Extract the (X, Y) coordinate from the center of the cell holding the provided text.  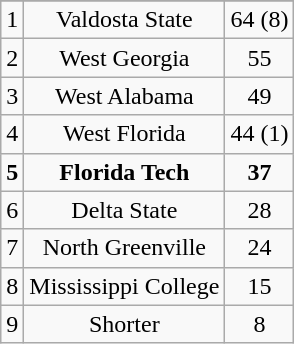
49 (260, 96)
1 (12, 20)
West Alabama (124, 96)
3 (12, 96)
West Florida (124, 134)
Valdosta State (124, 20)
7 (12, 248)
6 (12, 210)
15 (260, 286)
24 (260, 248)
9 (12, 324)
55 (260, 58)
Mississippi College (124, 286)
Shorter (124, 324)
North Greenville (124, 248)
37 (260, 172)
Delta State (124, 210)
2 (12, 58)
West Georgia (124, 58)
5 (12, 172)
64 (8) (260, 20)
Florida Tech (124, 172)
44 (1) (260, 134)
4 (12, 134)
28 (260, 210)
